Pinpoint the cell where the given text exists, returning its (X, Y) midpoint coordinate. 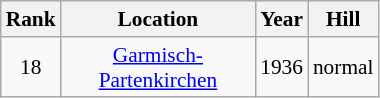
Location (158, 19)
Rank (31, 19)
Hill (344, 19)
Garmisch-Partenkirchen (158, 68)
18 (31, 68)
Year (282, 19)
1936 (282, 68)
normal (344, 68)
